Detect which cell encompasses the target text, then output its [x, y] center coordinate. 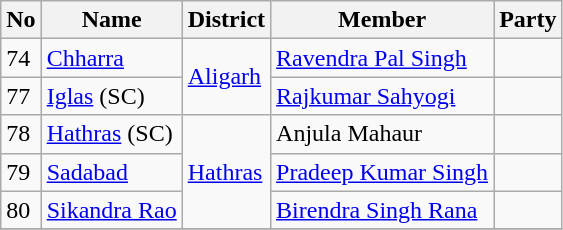
78 [21, 134]
Member [382, 20]
Iglas (SC) [112, 96]
Hathras (SC) [112, 134]
Chharra [112, 58]
Sadabad [112, 172]
Name [112, 20]
Ravendra Pal Singh [382, 58]
Birendra Singh Rana [382, 210]
79 [21, 172]
Party [528, 20]
80 [21, 210]
Anjula Mahaur [382, 134]
Sikandra Rao [112, 210]
District [226, 20]
Aligarh [226, 77]
Rajkumar Sahyogi [382, 96]
77 [21, 96]
Hathras [226, 172]
74 [21, 58]
Pradeep Kumar Singh [382, 172]
No [21, 20]
